Pinpoint the cell where the given text exists, returning its [X, Y] midpoint coordinate. 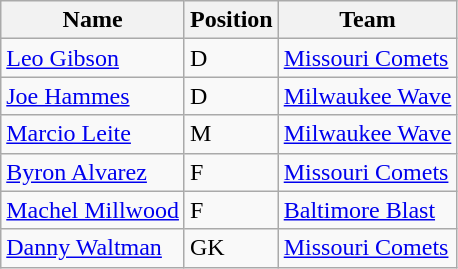
Danny Waltman [93, 248]
Joe Hammes [93, 96]
GK [231, 248]
Leo Gibson [93, 58]
Position [231, 20]
Name [93, 20]
Marcio Leite [93, 134]
Machel Millwood [93, 210]
Byron Alvarez [93, 172]
Baltimore Blast [368, 210]
Team [368, 20]
M [231, 134]
